Scan for the cell matching the given text and deliver its (X, Y) coordinate at center. 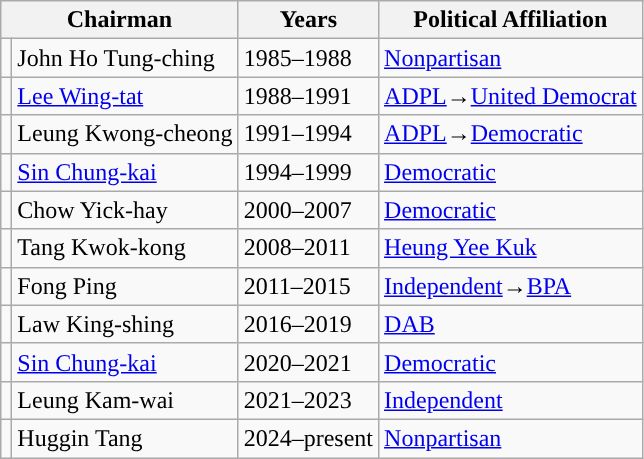
Lee Wing-tat (125, 96)
ADPL→Democratic (511, 134)
Law King-shing (125, 324)
2021–2023 (308, 400)
2008–2011 (308, 248)
2000–2007 (308, 210)
1985–1988 (308, 58)
Independent (511, 400)
1994–1999 (308, 172)
2020–2021 (308, 362)
Political Affiliation (511, 20)
ADPL→United Democrat (511, 96)
Independent→BPA (511, 286)
Heung Yee Kuk (511, 248)
2016–2019 (308, 324)
Years (308, 20)
Leung Kam-wai (125, 400)
Chow Yick-hay (125, 210)
Tang Kwok-kong (125, 248)
1988–1991 (308, 96)
2024–present (308, 438)
John Ho Tung-ching (125, 58)
2011–2015 (308, 286)
Leung Kwong-cheong (125, 134)
Chairman (120, 20)
1991–1994 (308, 134)
DAB (511, 324)
Huggin Tang (125, 438)
Fong Ping (125, 286)
